Detect which cell encompasses the target text, then output its (X, Y) center coordinate. 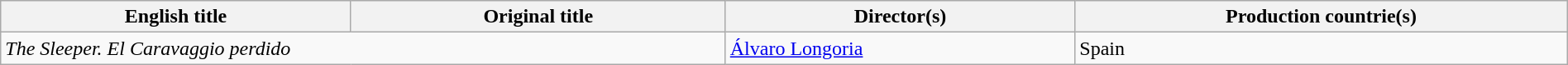
Álvaro Longoria (900, 48)
Production countrie(s) (1322, 17)
Original title (538, 17)
Spain (1322, 48)
English title (176, 17)
The Sleeper. El Caravaggio perdido (363, 48)
Director(s) (900, 17)
